Return the (x, y) coordinate for the center point of the cell that contains the specified text.  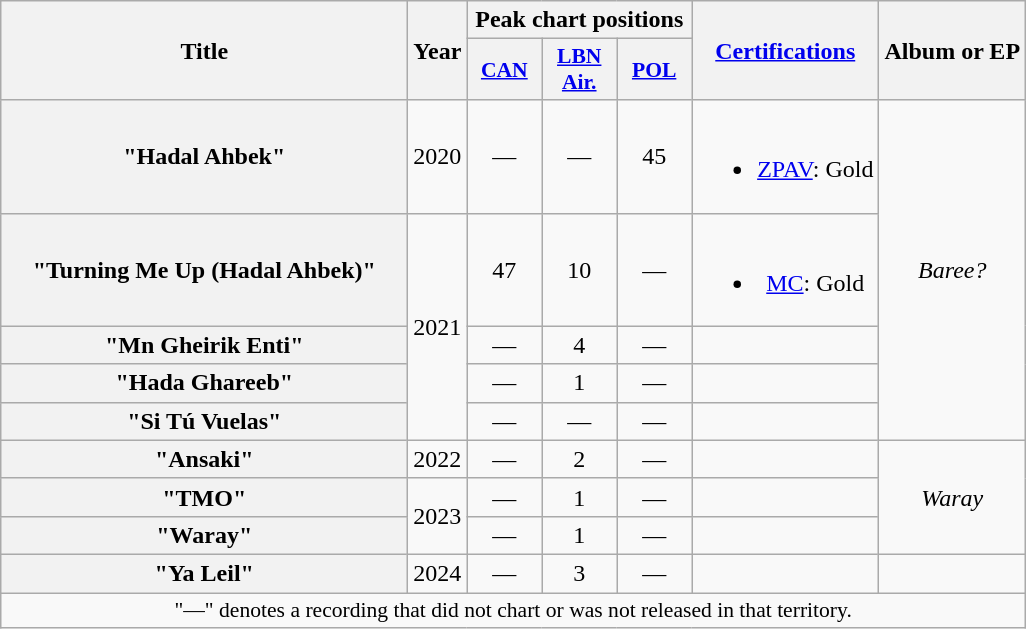
"Mn Gheirik Enti" (204, 345)
POL (654, 70)
Album or EP (952, 50)
Title (204, 50)
"Si Tú Vuelas" (204, 421)
"Hadal Ahbek" (204, 156)
4 (580, 345)
47 (504, 270)
Waray (952, 497)
MC: Gold (786, 270)
2 (580, 459)
Certifications (786, 50)
Peak chart positions (580, 20)
"Waray" (204, 535)
10 (580, 270)
2022 (438, 459)
45 (654, 156)
3 (580, 573)
2021 (438, 326)
"Hada Ghareeb" (204, 383)
CAN (504, 70)
Baree? (952, 270)
ZPAV: Gold (786, 156)
Year (438, 50)
"Ya Leil" (204, 573)
LBNAir. (580, 70)
"Turning Me Up (Hadal Ahbek)" (204, 270)
2023 (438, 516)
"Ansaki" (204, 459)
"TMO" (204, 497)
2020 (438, 156)
"—" denotes a recording that did not chart or was not released in that territory. (514, 610)
2024 (438, 573)
